From the cell containing the given text, extract its center point as (X, Y) coordinate. 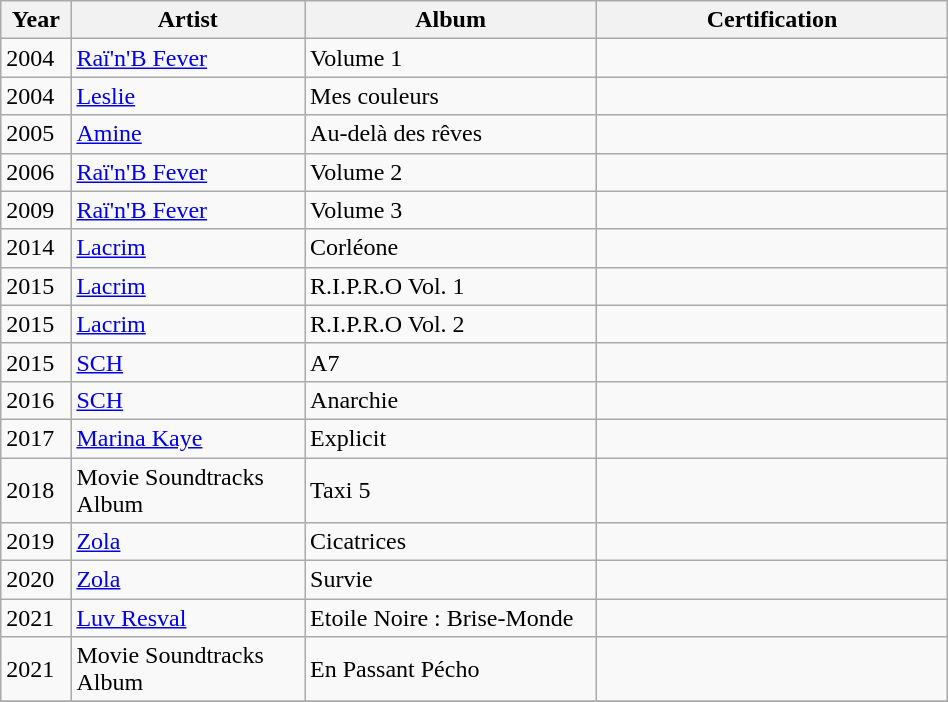
Album (451, 20)
2005 (36, 134)
Volume 3 (451, 210)
Artist (188, 20)
En Passant Pécho (451, 670)
R.I.P.R.O Vol. 1 (451, 286)
2019 (36, 542)
Corléone (451, 248)
Anarchie (451, 400)
Au-delà des rêves (451, 134)
2009 (36, 210)
Etoile Noire : Brise-Monde (451, 618)
Volume 2 (451, 172)
2006 (36, 172)
2017 (36, 438)
Survie (451, 580)
Cicatrices (451, 542)
Leslie (188, 96)
Certification (772, 20)
A7 (451, 362)
Taxi 5 (451, 490)
R.I.P.R.O Vol. 2 (451, 324)
Volume 1 (451, 58)
Explicit (451, 438)
Mes couleurs (451, 96)
2018 (36, 490)
Year (36, 20)
Luv Resval (188, 618)
2016 (36, 400)
Amine (188, 134)
Marina Kaye (188, 438)
2014 (36, 248)
2020 (36, 580)
